Find where the given text appears and provide that cell's center as [x, y] coordinate. 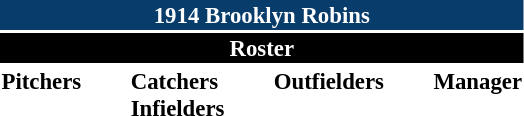
1914 Brooklyn Robins [262, 15]
Roster [262, 48]
